Capture the cell that displays the provided text and extract its [X, Y] central coordinate. 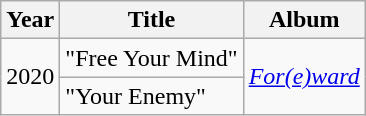
"Your Enemy" [152, 96]
2020 [30, 77]
Album [304, 20]
Title [152, 20]
Year [30, 20]
"Free Your Mind" [152, 58]
For(e)ward [304, 77]
